Determine the (x, y) coordinate at the center of the cell enclosing the given text.  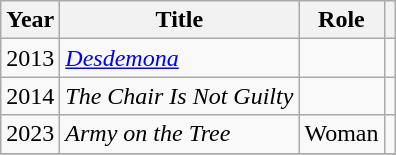
Desdemona (180, 58)
Woman (342, 134)
The Chair Is Not Guilty (180, 96)
2013 (30, 58)
2023 (30, 134)
2014 (30, 96)
Title (180, 20)
Year (30, 20)
Army on the Tree (180, 134)
Role (342, 20)
